For the text-containing cell, return its midpoint in (X, Y) coordinate format. 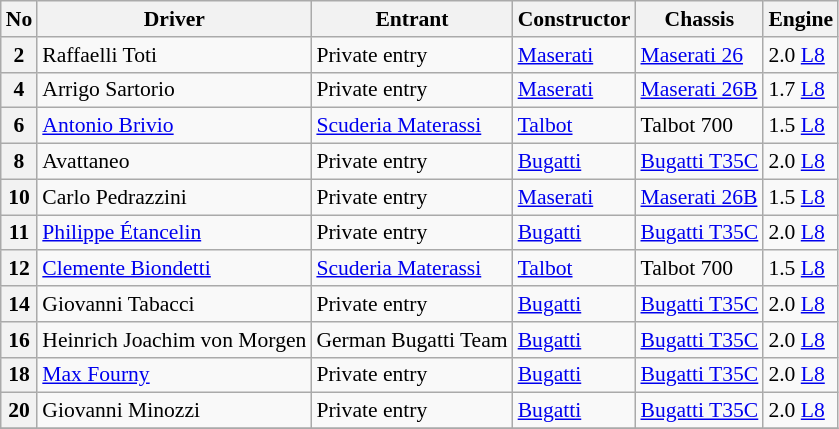
11 (20, 233)
20 (20, 411)
14 (20, 304)
6 (20, 126)
10 (20, 197)
4 (20, 90)
8 (20, 162)
Driver (174, 19)
Philippe Étancelin (174, 233)
Constructor (574, 19)
Max Fourny (174, 375)
German Bugatti Team (412, 340)
1.7 L8 (800, 90)
Engine (800, 19)
Chassis (699, 19)
Antonio Brivio (174, 126)
No (20, 19)
Maserati 26 (699, 55)
Carlo Pedrazzini (174, 197)
12 (20, 269)
Giovanni Minozzi (174, 411)
Heinrich Joachim von Morgen (174, 340)
Clemente Biondetti (174, 269)
Entrant (412, 19)
16 (20, 340)
Raffaelli Toti (174, 55)
Giovanni Tabacci (174, 304)
18 (20, 375)
2 (20, 55)
Arrigo Sartorio (174, 90)
Avattaneo (174, 162)
